Capture the cell that displays the provided text and extract its [x, y] central coordinate. 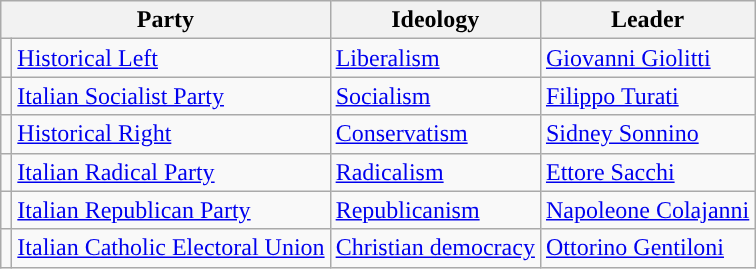
Historical Left [171, 58]
Party [166, 20]
Filippo Turati [647, 96]
Ideology [435, 20]
Ottorino Gentiloni [647, 248]
Radicalism [435, 172]
Liberalism [435, 58]
Italian Socialist Party [171, 96]
Christian democracy [435, 248]
Historical Right [171, 134]
Leader [647, 20]
Italian Catholic Electoral Union [171, 248]
Republicanism [435, 210]
Napoleone Colajanni [647, 210]
Socialism [435, 96]
Italian Republican Party [171, 210]
Sidney Sonnino [647, 134]
Conservatism [435, 134]
Giovanni Giolitti [647, 58]
Ettore Sacchi [647, 172]
Italian Radical Party [171, 172]
